Detect which cell encompasses the target text, then output its (X, Y) center coordinate. 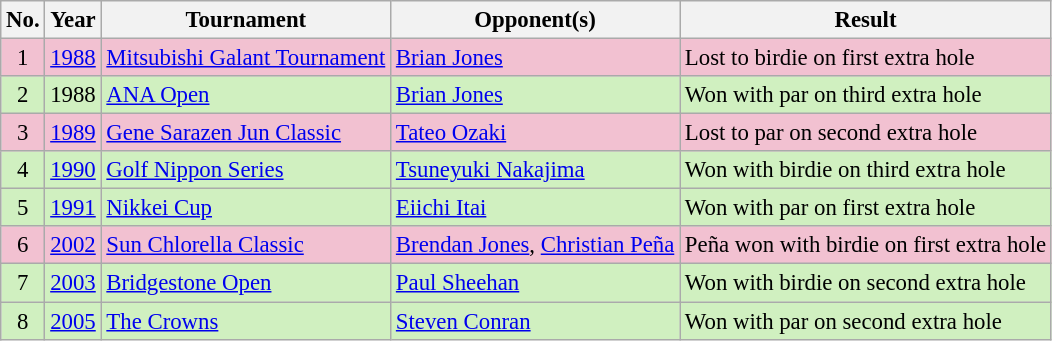
Won with par on second extra hole (866, 321)
1989 (73, 133)
1990 (73, 170)
7 (23, 283)
2003 (73, 283)
Won with par on third extra hole (866, 95)
8 (23, 321)
Tsuneyuki Nakajima (536, 170)
Tateo Ozaki (536, 133)
Year (73, 20)
5 (23, 208)
The Crowns (246, 321)
Eiichi Itai (536, 208)
No. (23, 20)
6 (23, 245)
Tournament (246, 20)
Lost to birdie on first extra hole (866, 58)
2 (23, 95)
Brendan Jones, Christian Peña (536, 245)
Golf Nippon Series (246, 170)
1991 (73, 208)
1 (23, 58)
Lost to par on second extra hole (866, 133)
Steven Conran (536, 321)
Won with par on first extra hole (866, 208)
Sun Chlorella Classic (246, 245)
ANA Open (246, 95)
Peña won with birdie on first extra hole (866, 245)
Won with birdie on third extra hole (866, 170)
Opponent(s) (536, 20)
Mitsubishi Galant Tournament (246, 58)
Won with birdie on second extra hole (866, 283)
3 (23, 133)
2005 (73, 321)
2002 (73, 245)
4 (23, 170)
Gene Sarazen Jun Classic (246, 133)
Nikkei Cup (246, 208)
Paul Sheehan (536, 283)
Result (866, 20)
Bridgestone Open (246, 283)
